Identify which cell holds the provided text, then report its [X, Y] central coordinate. 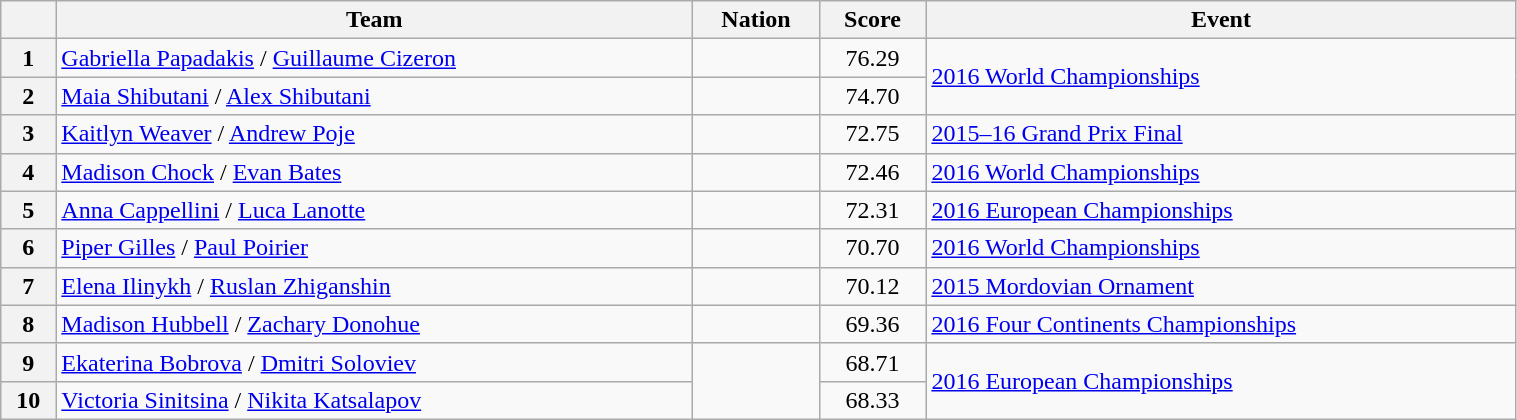
2016 Four Continents Championships [1221, 324]
68.71 [872, 362]
8 [28, 324]
Piper Gilles / Paul Poirier [374, 248]
2015–16 Grand Prix Final [1221, 134]
Maia Shibutani / Alex Shibutani [374, 96]
10 [28, 400]
Victoria Sinitsina / Nikita Katsalapov [374, 400]
Event [1221, 20]
Madison Hubbell / Zachary Donohue [374, 324]
68.33 [872, 400]
Elena Ilinykh / Ruslan Zhiganshin [374, 286]
2 [28, 96]
Ekaterina Bobrova / Dmitri Soloviev [374, 362]
Score [872, 20]
2015 Mordovian Ornament [1221, 286]
70.12 [872, 286]
Gabriella Papadakis / Guillaume Cizeron [374, 58]
3 [28, 134]
72.75 [872, 134]
70.70 [872, 248]
9 [28, 362]
4 [28, 172]
1 [28, 58]
74.70 [872, 96]
69.36 [872, 324]
72.31 [872, 210]
5 [28, 210]
Anna Cappellini / Luca Lanotte [374, 210]
7 [28, 286]
72.46 [872, 172]
Team [374, 20]
Kaitlyn Weaver / Andrew Poje [374, 134]
76.29 [872, 58]
Nation [756, 20]
Madison Chock / Evan Bates [374, 172]
6 [28, 248]
